Capture the cell that displays the provided text and extract its (x, y) central coordinate. 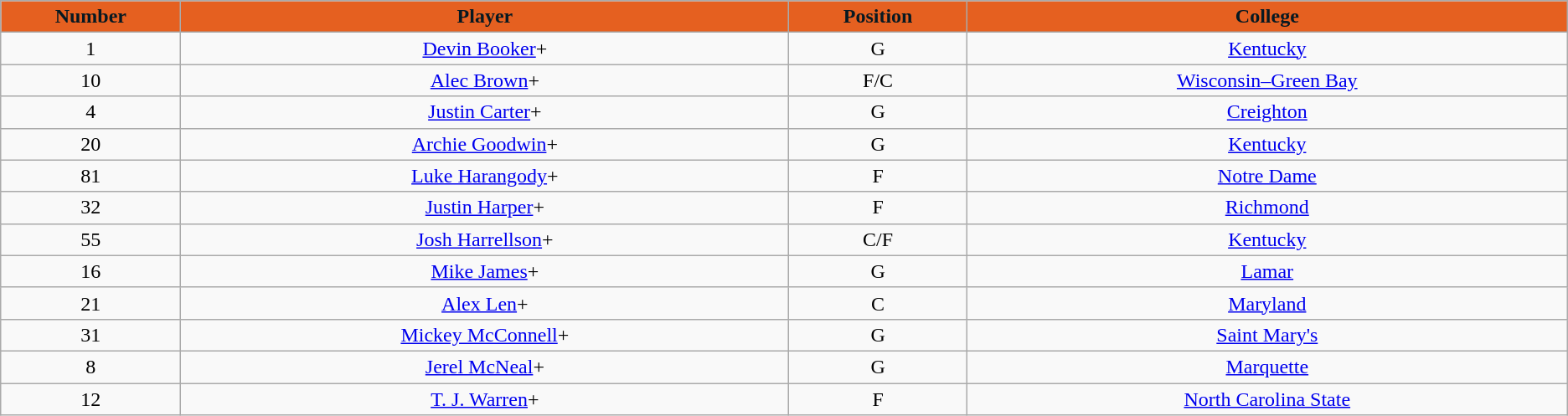
Player (485, 17)
31 (90, 335)
Alec Brown+ (485, 80)
8 (90, 367)
T. J. Warren+ (485, 399)
College (1266, 17)
1 (90, 49)
Justin Carter+ (485, 112)
4 (90, 112)
Josh Harrellson+ (485, 239)
Devin Booker+ (485, 49)
Number (90, 17)
Creighton (1266, 112)
10 (90, 80)
32 (90, 208)
16 (90, 271)
Lamar (1266, 271)
81 (90, 176)
North Carolina State (1266, 399)
C (878, 303)
Notre Dame (1266, 176)
Alex Len+ (485, 303)
Justin Harper+ (485, 208)
Position (878, 17)
Richmond (1266, 208)
Mickey McConnell+ (485, 335)
12 (90, 399)
Saint Mary's (1266, 335)
Luke Harangody+ (485, 176)
Wisconsin–Green Bay (1266, 80)
Archie Goodwin+ (485, 144)
21 (90, 303)
Marquette (1266, 367)
Maryland (1266, 303)
F/C (878, 80)
Jerel McNeal+ (485, 367)
20 (90, 144)
Mike James+ (485, 271)
55 (90, 239)
C/F (878, 239)
